Scan for the cell matching the given text and deliver its [x, y] coordinate at center. 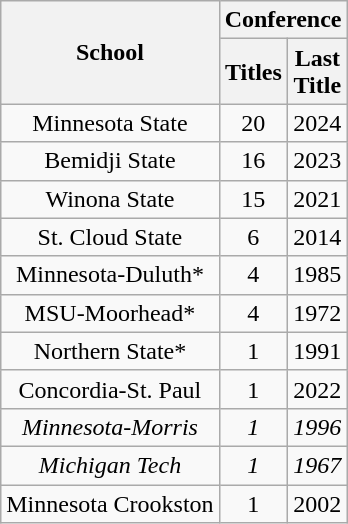
LastTitle [318, 72]
6 [253, 237]
20 [253, 123]
School [110, 52]
1996 [318, 427]
16 [253, 161]
2024 [318, 123]
2023 [318, 161]
Michigan Tech [110, 465]
Bemidji State [110, 161]
15 [253, 199]
1967 [318, 465]
Conference [283, 20]
Titles [253, 72]
Minnesota State [110, 123]
Minnesota-Morris [110, 427]
2014 [318, 237]
1985 [318, 275]
Winona State [110, 199]
Minnesota Crookston [110, 503]
MSU-Moorhead* [110, 313]
2002 [318, 503]
2022 [318, 389]
St. Cloud State [110, 237]
Concordia-St. Paul [110, 389]
1991 [318, 351]
1972 [318, 313]
Northern State* [110, 351]
2021 [318, 199]
Minnesota-Duluth* [110, 275]
